Locate the cell with the specified text and output its [X, Y] center coordinate. 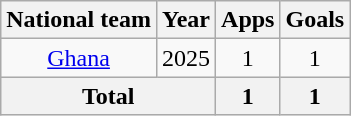
Goals [315, 20]
Apps [248, 20]
2025 [186, 58]
National team [79, 20]
Ghana [79, 58]
Total [108, 96]
Year [186, 20]
